Search for the cell housing the specified text and yield its [X, Y] center coordinate. 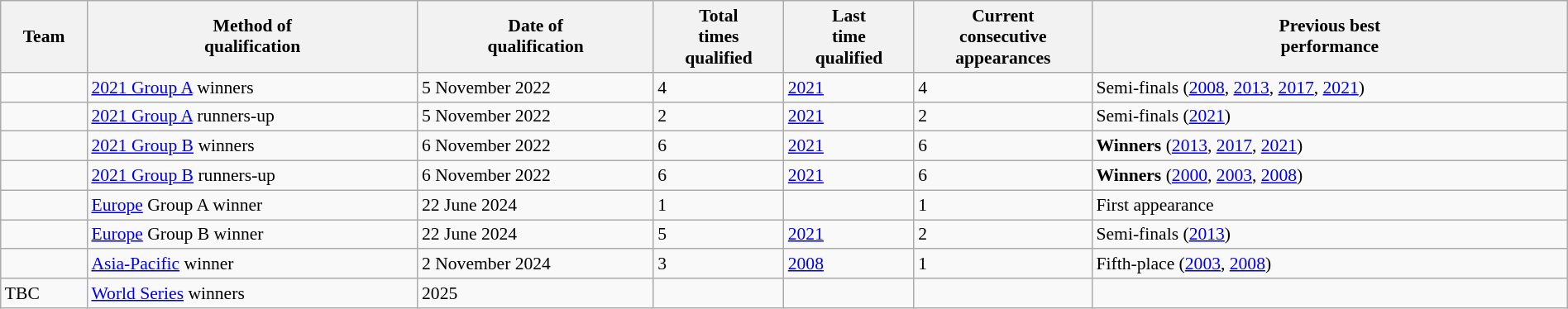
TBC [45, 293]
Asia-Pacific winner [252, 264]
Date ofqualification [536, 36]
2025 [536, 293]
Currentconsecutiveappearances [1002, 36]
Totaltimesqualified [719, 36]
2021 Group A runners-up [252, 116]
Lasttimequalified [849, 36]
Semi-finals (2021) [1330, 116]
Fifth-place (2003, 2008) [1330, 264]
2021 Group B runners-up [252, 176]
Europe Group B winner [252, 235]
2021 Group B winners [252, 146]
2008 [849, 264]
2 November 2024 [536, 264]
Method ofqualification [252, 36]
Winners (2000, 2003, 2008) [1330, 176]
Winners (2013, 2017, 2021) [1330, 146]
Semi-finals (2013) [1330, 235]
3 [719, 264]
Semi-finals (2008, 2013, 2017, 2021) [1330, 88]
Europe Group A winner [252, 205]
First appearance [1330, 205]
World Series winners [252, 293]
5 [719, 235]
Previous bestperformance [1330, 36]
2021 Group A winners [252, 88]
Team [45, 36]
